For the text-containing cell, return its midpoint in (X, Y) coordinate format. 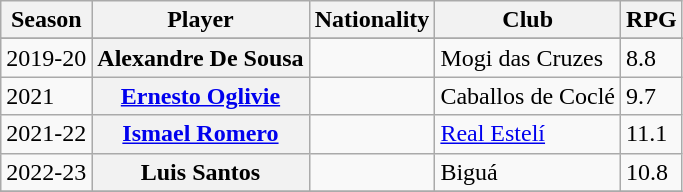
Alexandre De Sousa (200, 58)
2021-22 (46, 134)
Mogi das Cruzes (528, 58)
8.8 (652, 58)
Club (528, 20)
9.7 (652, 96)
Ernesto Oglivie (200, 96)
Player (200, 20)
Caballos de Coclé (528, 96)
Season (46, 20)
Ismael Romero (200, 134)
Real Estelí (528, 134)
2022-23 (46, 172)
2019-20 (46, 58)
2021 (46, 96)
11.1 (652, 134)
10.8 (652, 172)
RPG (652, 20)
Luis Santos (200, 172)
Nationality (372, 20)
Biguá (528, 172)
